Return (X, Y) of the center of cell containing provided text 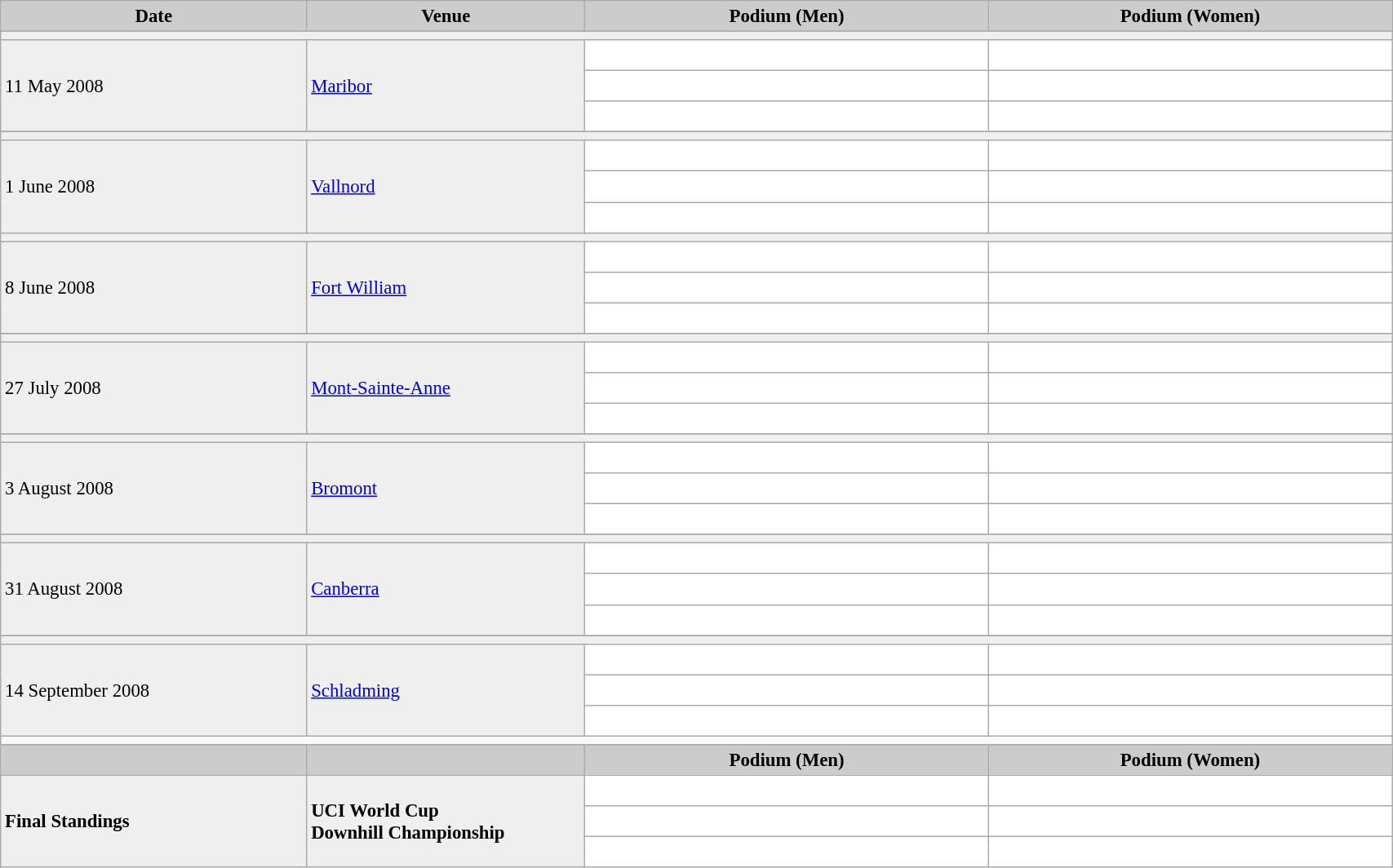
Fort William (446, 287)
Vallnord (446, 186)
Venue (446, 16)
31 August 2008 (153, 589)
1 June 2008 (153, 186)
8 June 2008 (153, 287)
Final Standings (153, 821)
11 May 2008 (153, 86)
27 July 2008 (153, 388)
Bromont (446, 489)
3 August 2008 (153, 489)
Canberra (446, 589)
Mont-Sainte-Anne (446, 388)
Date (153, 16)
Maribor (446, 86)
14 September 2008 (153, 690)
Schladming (446, 690)
UCI World Cup Downhill Championship (446, 821)
